From the cell containing the given text, extract its center point as [x, y] coordinate. 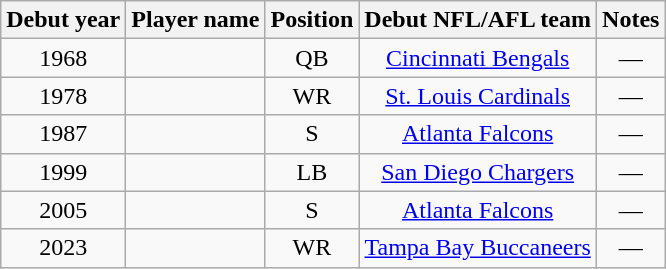
Cincinnati Bengals [478, 58]
1987 [64, 134]
LB [312, 172]
San Diego Chargers [478, 172]
Debut NFL/AFL team [478, 20]
St. Louis Cardinals [478, 96]
2005 [64, 210]
QB [312, 58]
1999 [64, 172]
1978 [64, 96]
Tampa Bay Buccaneers [478, 248]
Debut year [64, 20]
Position [312, 20]
1968 [64, 58]
2023 [64, 248]
Notes [631, 20]
Player name [196, 20]
